Pinpoint the cell where the given text exists, returning its (x, y) midpoint coordinate. 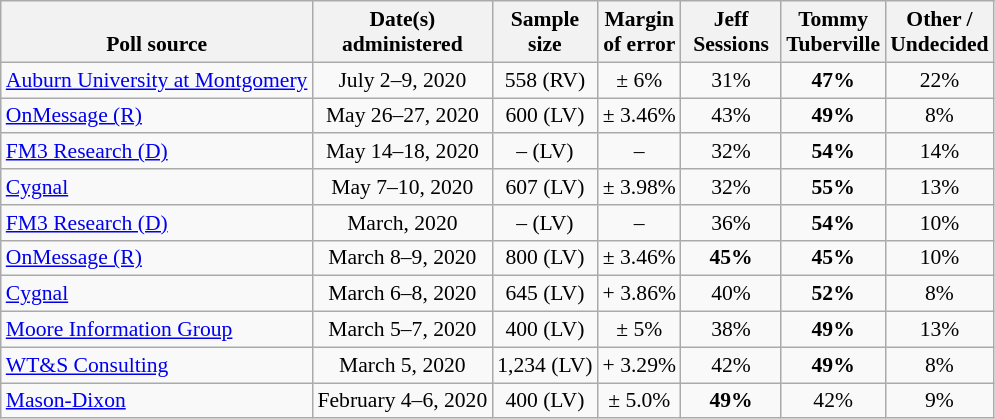
Auburn University at Montgomery (157, 80)
43% (731, 116)
Date(s)administered (402, 32)
March, 2020 (402, 223)
+ 3.86% (640, 294)
47% (833, 80)
607 (LV) (544, 187)
800 (LV) (544, 258)
Moore Information Group (157, 330)
± 5.0% (640, 401)
22% (939, 80)
1,234 (LV) (544, 365)
July 2–9, 2020 (402, 80)
52% (833, 294)
March 5, 2020 (402, 365)
9% (939, 401)
WT&S Consulting (157, 365)
± 6% (640, 80)
36% (731, 223)
14% (939, 152)
Other /Undecided (939, 32)
May 14–18, 2020 (402, 152)
Mason-Dixon (157, 401)
38% (731, 330)
31% (731, 80)
+ 3.29% (640, 365)
600 (LV) (544, 116)
Samplesize (544, 32)
558 (RV) (544, 80)
Marginof error (640, 32)
March 8–9, 2020 (402, 258)
May 26–27, 2020 (402, 116)
55% (833, 187)
TommyTuberville (833, 32)
JeffSessions (731, 32)
Poll source (157, 32)
March 5–7, 2020 (402, 330)
40% (731, 294)
February 4–6, 2020 (402, 401)
March 6–8, 2020 (402, 294)
May 7–10, 2020 (402, 187)
± 3.98% (640, 187)
± 5% (640, 330)
645 (LV) (544, 294)
